Extract the [x, y] coordinate from the center of the cell holding the provided text.  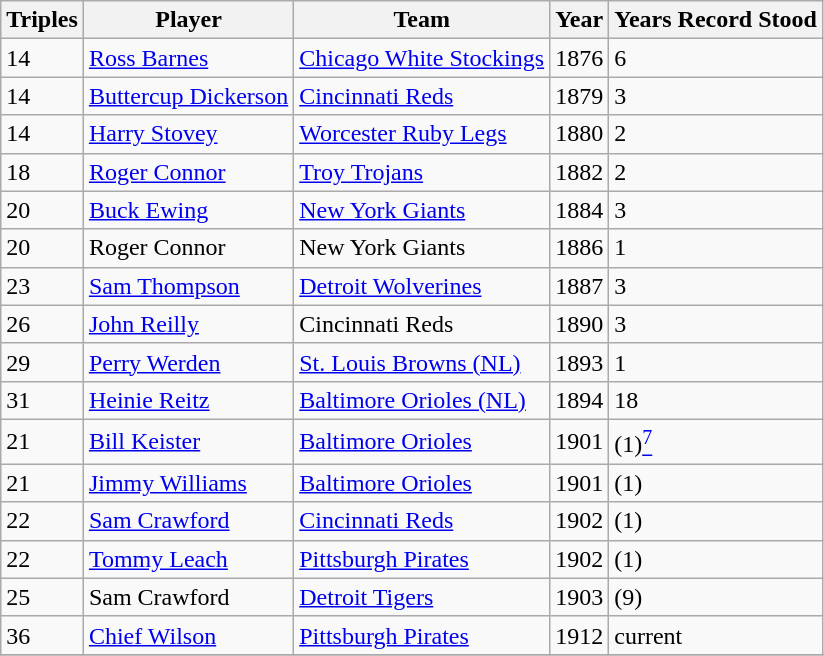
Troy Trojans [422, 172]
1876 [580, 58]
St. Louis Browns (NL) [422, 362]
1880 [580, 134]
Chief Wilson [188, 635]
25 [42, 597]
John Reilly [188, 324]
Heinie Reitz [188, 400]
36 [42, 635]
Detroit Tigers [422, 597]
29 [42, 362]
Baltimore Orioles (NL) [422, 400]
1890 [580, 324]
6 [716, 58]
1886 [580, 248]
26 [42, 324]
Years Record Stood [716, 20]
1879 [580, 96]
Jimmy Williams [188, 483]
1884 [580, 210]
Detroit Wolverines [422, 286]
Player [188, 20]
Team [422, 20]
Perry Werden [188, 362]
(1)7 [716, 442]
1893 [580, 362]
Triples [42, 20]
(9) [716, 597]
Worcester Ruby Legs [422, 134]
Sam Thompson [188, 286]
1912 [580, 635]
1882 [580, 172]
1887 [580, 286]
current [716, 635]
1894 [580, 400]
Tommy Leach [188, 559]
Buttercup Dickerson [188, 96]
Chicago White Stockings [422, 58]
31 [42, 400]
Bill Keister [188, 442]
1903 [580, 597]
Harry Stovey [188, 134]
23 [42, 286]
Buck Ewing [188, 210]
Year [580, 20]
Ross Barnes [188, 58]
